Locate the cell with the specified text and output its [X, Y] center coordinate. 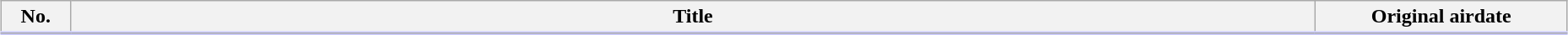
Original airdate [1441, 17]
No. [35, 17]
Title [693, 17]
